Detect which cell encompasses the target text, then output its (X, Y) center coordinate. 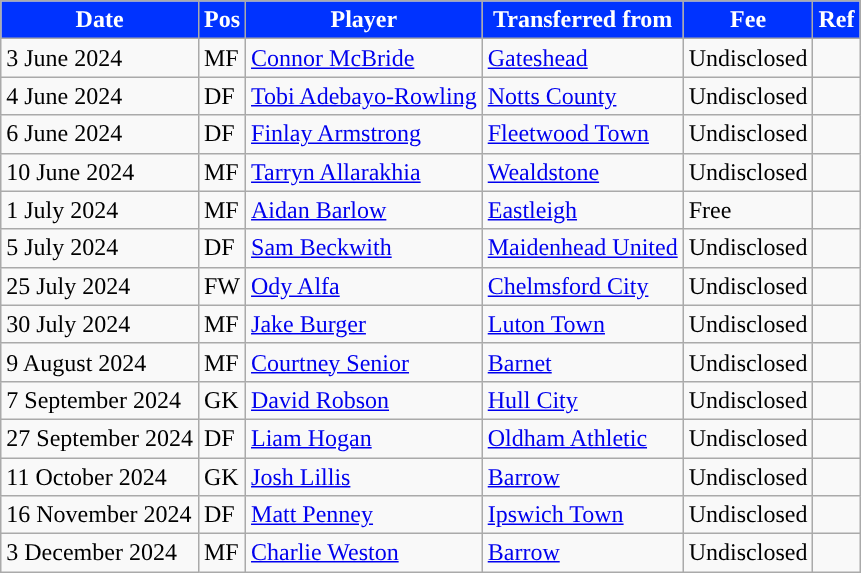
David Robson (364, 400)
Player (364, 20)
3 December 2024 (100, 553)
9 August 2024 (100, 362)
Eastleigh (582, 210)
Gateshead (582, 58)
Tobi Adebayo-Rowling (364, 96)
Connor McBride (364, 58)
Aidan Barlow (364, 210)
Sam Beckwith (364, 248)
11 October 2024 (100, 477)
Tarryn Allarakhia (364, 172)
10 June 2024 (100, 172)
5 July 2024 (100, 248)
Maidenhead United (582, 248)
Finlay Armstrong (364, 134)
FW (222, 286)
Barnet (582, 362)
Fee (748, 20)
Date (100, 20)
Chelmsford City (582, 286)
Ref (836, 20)
Courtney Senior (364, 362)
16 November 2024 (100, 515)
Liam Hogan (364, 438)
Fleetwood Town (582, 134)
Ody Alfa (364, 286)
7 September 2024 (100, 400)
Transferred from (582, 20)
Oldham Athletic (582, 438)
Pos (222, 20)
Wealdstone (582, 172)
Jake Burger (364, 324)
Charlie Weston (364, 553)
Notts County (582, 96)
30 July 2024 (100, 324)
25 July 2024 (100, 286)
Ipswich Town (582, 515)
Free (748, 210)
Luton Town (582, 324)
6 June 2024 (100, 134)
Josh Lillis (364, 477)
Matt Penney (364, 515)
4 June 2024 (100, 96)
1 July 2024 (100, 210)
3 June 2024 (100, 58)
27 September 2024 (100, 438)
Hull City (582, 400)
